Identify which cell holds the provided text, then report its [X, Y] central coordinate. 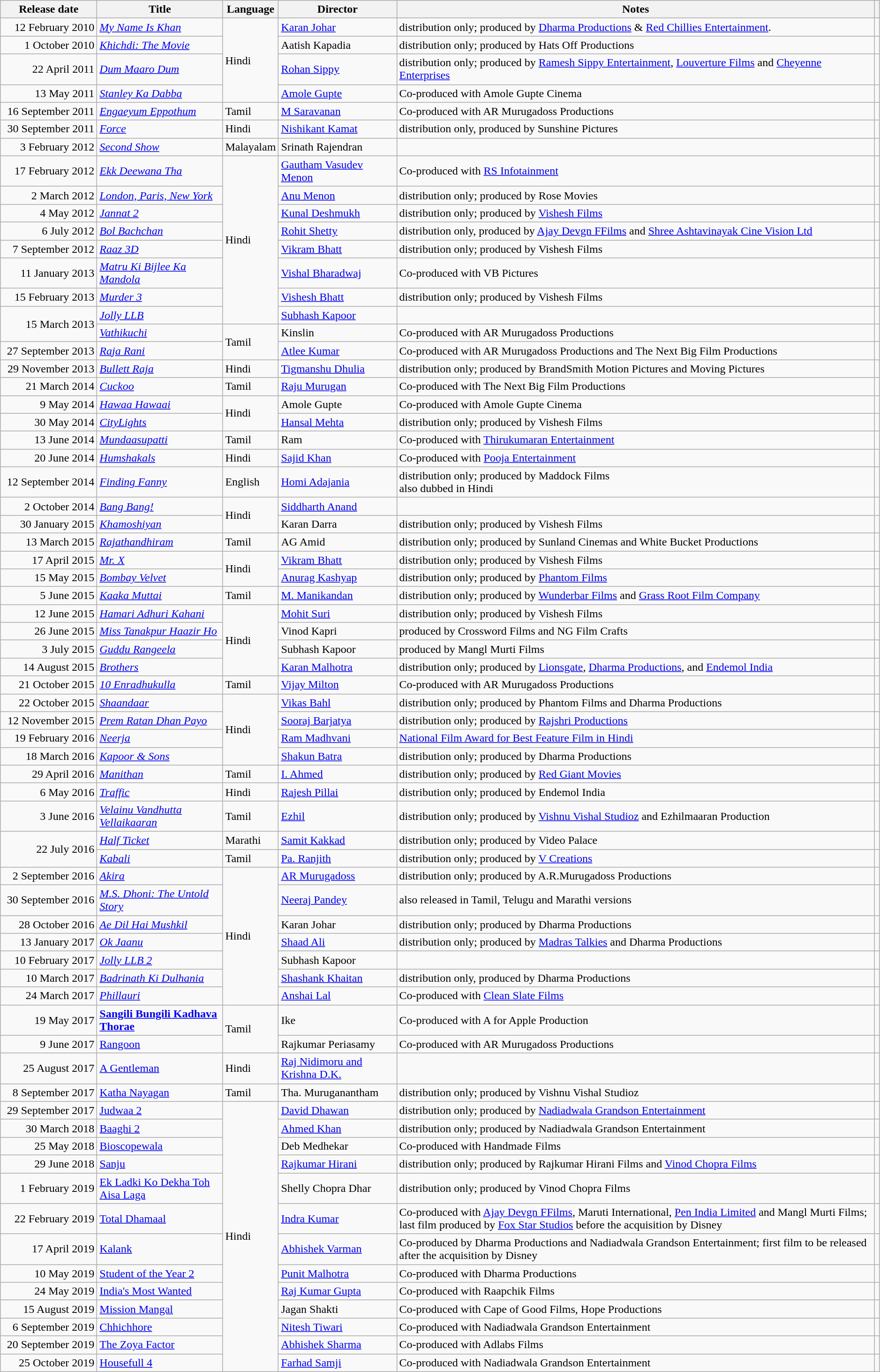
Traffic [160, 792]
2 October 2014 [49, 506]
1 February 2019 [49, 1188]
21 October 2015 [49, 685]
Co-produced with Adlabs Films [636, 1345]
distribution only; produced by Red Giant Movies [636, 774]
Co-produced with A for Apple Production [636, 1020]
Khamoshiyan [160, 524]
Co-produced with Dharma Productions [636, 1273]
Jolly LLB [160, 315]
13 May 2011 [49, 93]
Sajid Khan [338, 458]
22 April 2011 [49, 69]
Vathikuchi [160, 333]
Title [160, 9]
Vikas Bahl [338, 703]
29 November 2013 [49, 369]
30 September 2016 [49, 901]
CityLights [160, 422]
Bioscopewala [160, 1146]
15 March 2013 [49, 324]
3 February 2012 [49, 147]
28 October 2016 [49, 925]
Bol Bachchan [160, 231]
distribution only; produced by Vishnu Vishal Studioz [636, 1092]
Samit Kakkad [338, 840]
London, Paris, New York [160, 195]
Half Ticket [160, 840]
Stanley Ka Dabba [160, 93]
I. Ahmed [338, 774]
Raj Nidimoru and Krishna D.K. [338, 1069]
distribution only; produced by Ramesh Sippy Entertainment, Louverture Films and Cheyenne Enterprises [636, 69]
11 January 2013 [49, 273]
3 July 2015 [49, 649]
1 October 2010 [49, 45]
Mundaasupatti [160, 440]
24 March 2017 [49, 996]
Neeraj Pandey [338, 901]
10 May 2019 [49, 1273]
Baaghi 2 [160, 1128]
Co-produced with Clean Slate Films [636, 996]
Kinslin [338, 333]
14 August 2015 [49, 667]
Katha Nayagan [160, 1092]
Chhichhore [160, 1327]
10 Enradhukulla [160, 685]
distribution only, produced by Dharma Productions [636, 978]
18 March 2016 [49, 756]
Ike [338, 1020]
Ekk Deewana Tha [160, 171]
Raju Murugan [338, 387]
Vishal Bharadwaj [338, 273]
15 May 2015 [49, 578]
13 June 2014 [49, 440]
Notes [636, 9]
Anu Menon [338, 195]
Jolly LLB 2 [160, 960]
Total Dhamaal [160, 1219]
Siddharth Anand [338, 506]
Language [250, 9]
produced by Mangl Murti Films [636, 649]
Rajkumar Hirani [338, 1164]
Farhad Samji [338, 1363]
Co-produced by Dharma Productions and Nadiadwala Grandson Entertainment; first film to be released after the acquisition by Disney [636, 1250]
25 August 2017 [49, 1069]
Prem Ratan Dhan Payo [160, 720]
Abhishek Varman [338, 1250]
Khichdi: The Movie [160, 45]
6 July 2012 [49, 231]
distribution only; produced by Rajkumar Hirani Films and Vinod Chopra Films [636, 1164]
Mohit Suri [338, 614]
Rajesh Pillai [338, 792]
Vinod Kapri [338, 631]
distribution only; produced by Video Palace [636, 840]
India's Most Wanted [160, 1291]
10 February 2017 [49, 960]
produced by Crossword Films and NG Film Crafts [636, 631]
8 September 2017 [49, 1092]
6 May 2016 [49, 792]
Punit Malhotra [338, 1273]
Anurag Kashyap [338, 578]
Co-produced with RS Infotainment [636, 171]
AR Murugadoss [338, 876]
Rohit Shetty [338, 231]
Co-produced with Raapchik Films [636, 1291]
Tigmanshu Dhulia [338, 369]
Raja Rani [160, 351]
12 February 2010 [49, 27]
19 May 2017 [49, 1020]
Velainu Vandhutta Vellaikaaran [160, 816]
distribution only; produced by Maddock Filmsalso dubbed in Hindi [636, 482]
distribution only; produced by Hats Off Productions [636, 45]
AG Amid [338, 542]
Karan Malhotra [338, 667]
Second Show [160, 147]
17 February 2012 [49, 171]
30 January 2015 [49, 524]
Akira [160, 876]
Housefull 4 [160, 1363]
M. Manikandan [338, 596]
Ahmed Khan [338, 1128]
distribution only, produced by Sunshine Pictures [636, 129]
Co-produced with The Next Big Film Productions [636, 387]
5 June 2015 [49, 596]
30 March 2018 [49, 1128]
Release date [49, 9]
Vishesh Bhatt [338, 297]
13 January 2017 [49, 942]
29 April 2016 [49, 774]
also released in Tamil, Telugu and Marathi versions [636, 901]
My Name Is Khan [160, 27]
distribution only; produced by A.R.Murugadoss Productions [636, 876]
Hawaa Hawaai [160, 404]
Indra Kumar [338, 1219]
15 February 2013 [49, 297]
Malayalam [250, 147]
Ok Jaanu [160, 942]
Jannat 2 [160, 213]
Shelly Chopra Dhar [338, 1188]
distribution only, produced by Ajay Devgn FFilms and Shree Ashtavinayak Cine Vision Ltd [636, 231]
Raaz 3D [160, 249]
Shaad Ali [338, 942]
Engaeyum Eppothum [160, 111]
12 September 2014 [49, 482]
Murder 3 [160, 297]
M.S. Dhoni: The Untold Story [160, 901]
19 February 2016 [49, 738]
Bombay Velvet [160, 578]
distribution only; produced by Endemol India [636, 792]
Rajkumar Periasamy [338, 1044]
Miss Tanakpur Haazir Ho [160, 631]
distribution only; produced by V Creations [636, 858]
2 March 2012 [49, 195]
Manithan [160, 774]
distribution only; produced by Phantom Films [636, 578]
Sooraj Barjatya [338, 720]
Director [338, 9]
Atlee Kumar [338, 351]
distribution only; produced by Sunland Cinemas and White Bucket Productions [636, 542]
Dum Maaro Dum [160, 69]
Co-produced with Cape of Good Films, Hope Productions [636, 1309]
Kapoor & Sons [160, 756]
30 September 2011 [49, 129]
16 September 2011 [49, 111]
Matru Ki Bijlee Ka Mandola [160, 273]
2 September 2016 [49, 876]
Ae Dil Hai Mushkil [160, 925]
20 September 2019 [49, 1345]
Shakun Batra [338, 756]
Force [160, 129]
Aatish Kapadia [338, 45]
22 October 2015 [49, 703]
Guddu Rangeela [160, 649]
Kaaka Muttai [160, 596]
26 June 2015 [49, 631]
Phillauri [160, 996]
21 March 2014 [49, 387]
Nishikant Kamat [338, 129]
Rangoon [160, 1044]
distribution only; produced by Rajshri Productions [636, 720]
12 November 2015 [49, 720]
Karan Darra [338, 524]
Kunal Deshmukh [338, 213]
Homi Adajania [338, 482]
20 June 2014 [49, 458]
Bang Bang! [160, 506]
distribution only; produced by Lionsgate, Dharma Productions, and Endemol India [636, 667]
Hansal Mehta [338, 422]
Ram Madhvani [338, 738]
Nitesh Tiwari [338, 1327]
22 July 2016 [49, 849]
Co-produced with Thirukumaran Entertainment [636, 440]
Cuckoo [160, 387]
Humshakals [160, 458]
Sangili Bungili Kadhava Thorae [160, 1020]
6 September 2019 [49, 1327]
Rajathandhiram [160, 542]
17 April 2015 [49, 560]
distribution only; produced by Vishnu Vishal Studioz and Ezhilmaaran Production [636, 816]
Hamari Adhuri Kahani [160, 614]
Kalank [160, 1250]
27 September 2013 [49, 351]
4 May 2012 [49, 213]
Co-produced with Handmade Films [636, 1146]
distribution only; produced by Rose Movies [636, 195]
Bullett Raja [160, 369]
Ezhil [338, 816]
Marathi [250, 840]
7 September 2012 [49, 249]
17 April 2019 [49, 1250]
distribution only; produced by Dharma Productions & Red Chillies Entertainment. [636, 27]
13 March 2015 [49, 542]
Co-produced with AR Murugadoss Productions and The Next Big Film Productions [636, 351]
Neerja [160, 738]
30 May 2014 [49, 422]
Student of the Year 2 [160, 1273]
Ram [338, 440]
English [250, 482]
The Zoya Factor [160, 1345]
3 June 2016 [49, 816]
Gautham Vasudev Menon [338, 171]
Ek Ladki Ko Dekha Toh Aisa Laga [160, 1188]
distribution only; produced by BrandSmith Motion Pictures and Moving Pictures [636, 369]
24 May 2019 [49, 1291]
25 October 2019 [49, 1363]
David Dhawan [338, 1110]
22 February 2019 [49, 1219]
distribution only; produced by Phantom Films and Dharma Productions [636, 703]
Brothers [160, 667]
Judwaa 2 [160, 1110]
9 June 2017 [49, 1044]
A Gentleman [160, 1069]
Anshai Lal [338, 996]
distribution only; produced by Wunderbar Films and Grass Root Film Company [636, 596]
National Film Award for Best Feature Film in Hindi [636, 738]
Rohan Sippy [338, 69]
Co-produced with Pooja Entertainment [636, 458]
10 March 2017 [49, 978]
Tha. Muruganantham [338, 1092]
Pa. Ranjith [338, 858]
Kabali [160, 858]
Badrinath Ki Dulhania [160, 978]
distribution only; produced by Vinod Chopra Films [636, 1188]
15 August 2019 [49, 1309]
29 June 2018 [49, 1164]
Sanju [160, 1164]
Mr. X [160, 560]
Shashank Khaitan [338, 978]
Finding Fanny [160, 482]
9 May 2014 [49, 404]
Srinath Rajendran [338, 147]
M Saravanan [338, 111]
Deb Medhekar [338, 1146]
Shaandaar [160, 703]
Mission Mangal [160, 1309]
Jagan Shakti [338, 1309]
29 September 2017 [49, 1110]
Co-produced with VB Pictures [636, 273]
Vijay Milton [338, 685]
25 May 2018 [49, 1146]
12 June 2015 [49, 614]
distribution only; produced by Madras Talkies and Dharma Productions [636, 942]
Abhishek Sharma [338, 1345]
Raj Kumar Gupta [338, 1291]
